Determine the (x, y) coordinate at the center of the cell enclosing the given text.  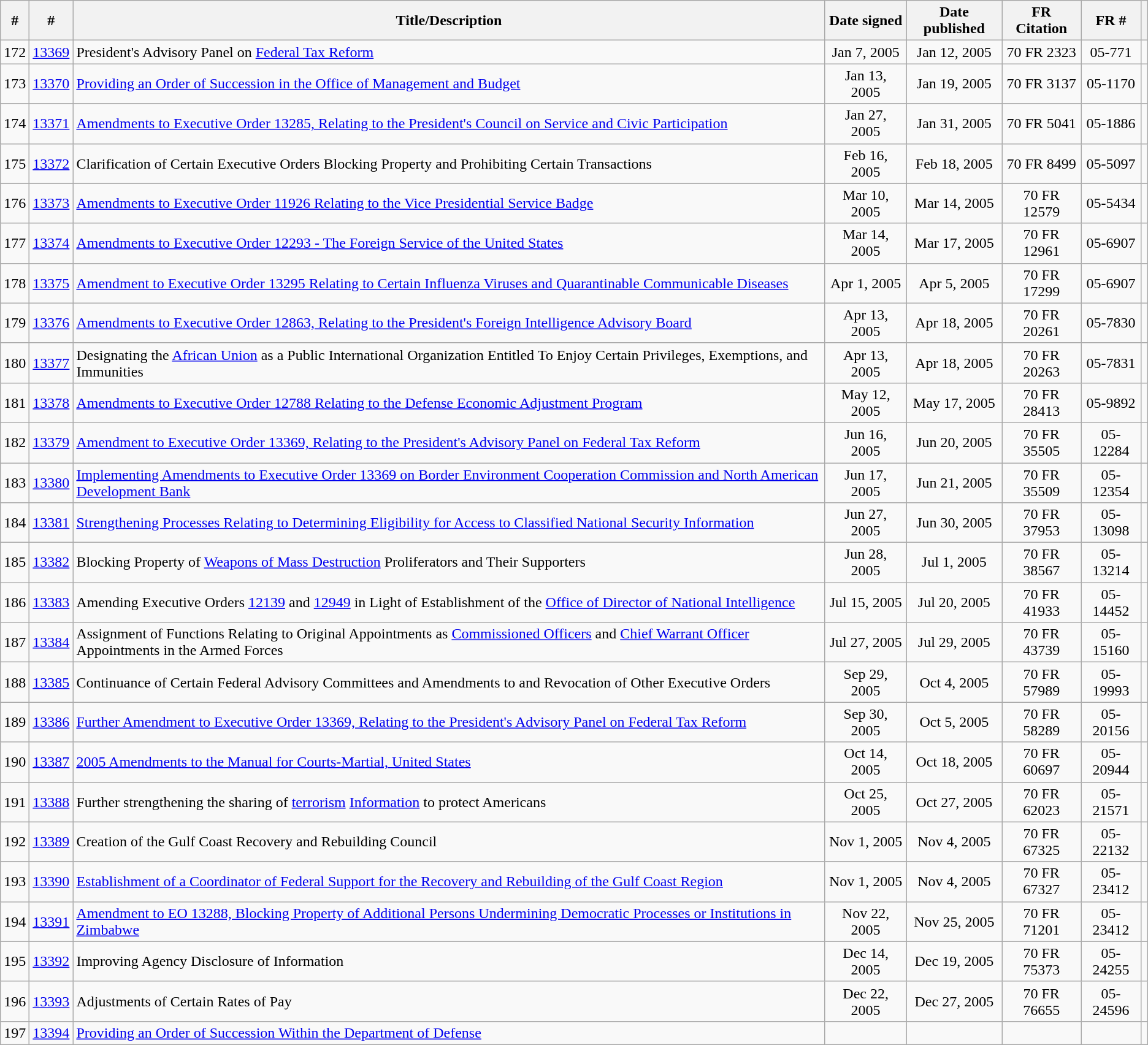
70 FR 2323 (1041, 52)
70 FR 8499 (1041, 163)
13387 (52, 762)
Amendment to EO 13288, Blocking Property of Additional Persons Undermining Democratic Processes or Institutions in Zimbabwe (449, 921)
186 (15, 602)
70 FR 75373 (1041, 962)
Amendments to Executive Order 11926 Relating to the Vice Presidential Service Badge (449, 204)
Amendments to Executive Order 12863, Relating to the President's Foreign Intelligence Advisory Board (449, 323)
13380 (52, 482)
Jan 27, 2005 (866, 124)
Date signed (866, 21)
President's Advisory Panel on Federal Tax Reform (449, 52)
Jan 19, 2005 (954, 83)
Jun 21, 2005 (954, 482)
70 FR 3137 (1041, 83)
Further strengthening the sharing of terrorism Information to protect Americans (449, 802)
70 FR 43739 (1041, 643)
70 FR 12961 (1041, 243)
13373 (52, 204)
Nov 25, 2005 (954, 921)
Feb 18, 2005 (954, 163)
May 17, 2005 (954, 402)
173 (15, 83)
Jun 28, 2005 (866, 563)
70 FR 20263 (1041, 363)
183 (15, 482)
Adjustments of Certain Rates of Pay (449, 1001)
Implementing Amendments to Executive Order 13369 on Border Environment Cooperation Commission and North American Development Bank (449, 482)
13372 (52, 163)
05-24596 (1111, 1001)
13383 (52, 602)
13378 (52, 402)
Jul 27, 2005 (866, 643)
Creation of the Gulf Coast Recovery and Rebuilding Council (449, 841)
Jun 27, 2005 (866, 522)
Jun 17, 2005 (866, 482)
190 (15, 762)
Jun 16, 2005 (866, 443)
Dec 27, 2005 (954, 1001)
70 FR 38567 (1041, 563)
13377 (52, 363)
Jul 1, 2005 (954, 563)
Jan 31, 2005 (954, 124)
70 FR 60697 (1041, 762)
13392 (52, 962)
Designating the African Union as a Public International Organization Entitled To Enjoy Certain Privileges, Exemptions, and Immunities (449, 363)
13371 (52, 124)
05-19993 (1111, 682)
Clarification of Certain Executive Orders Blocking Property and Prohibiting Certain Transactions (449, 163)
05-5097 (1111, 163)
70 FR 17299 (1041, 283)
05-7831 (1111, 363)
Providing an Order of Succession Within the Department of Defense (449, 1033)
Amendment to Executive Order 13369, Relating to the President's Advisory Panel on Federal Tax Reform (449, 443)
182 (15, 443)
Amendments to Executive Order 12293 - The Foreign Service of the United States (449, 243)
191 (15, 802)
Oct 14, 2005 (866, 762)
189 (15, 722)
13370 (52, 83)
Improving Agency Disclosure of Information (449, 962)
Sep 30, 2005 (866, 722)
13376 (52, 323)
05-1886 (1111, 124)
Dec 14, 2005 (866, 962)
70 FR 28413 (1041, 402)
177 (15, 243)
13386 (52, 722)
05-21571 (1111, 802)
05-20156 (1111, 722)
13382 (52, 563)
196 (15, 1001)
70 FR 62023 (1041, 802)
Providing an Order of Succession in the Office of Management and Budget (449, 83)
70 FR 71201 (1041, 921)
13374 (52, 243)
Dec 19, 2005 (954, 962)
Amendment to Executive Order 13295 Relating to Certain Influenza Viruses and Quarantinable Communicable Diseases (449, 283)
May 12, 2005 (866, 402)
194 (15, 921)
Mar 17, 2005 (954, 243)
05-771 (1111, 52)
180 (15, 363)
Jun 20, 2005 (954, 443)
70 FR 5041 (1041, 124)
Oct 4, 2005 (954, 682)
Further Amendment to Executive Order 13369, Relating to the President's Advisory Panel on Federal Tax Reform (449, 722)
Continuance of Certain Federal Advisory Committees and Amendments to and Revocation of Other Executive Orders (449, 682)
70 FR 41933 (1041, 602)
Mar 10, 2005 (866, 204)
13369 (52, 52)
Sep 29, 2005 (866, 682)
FR # (1111, 21)
05-15160 (1111, 643)
Jan 12, 2005 (954, 52)
Title/Description (449, 21)
185 (15, 563)
05-22132 (1111, 841)
13379 (52, 443)
Feb 16, 2005 (866, 163)
05-7830 (1111, 323)
178 (15, 283)
174 (15, 124)
70 FR 35509 (1041, 482)
13381 (52, 522)
184 (15, 522)
70 FR 37953 (1041, 522)
05-1170 (1111, 83)
Amending Executive Orders 12139 and 12949 in Light of Establishment of the Office of Director of National Intelligence (449, 602)
05-24255 (1111, 962)
13375 (52, 283)
Amendments to Executive Order 12788 Relating to the Defense Economic Adjustment Program (449, 402)
13385 (52, 682)
05-9892 (1111, 402)
Jan 13, 2005 (866, 83)
70 FR 67327 (1041, 882)
05-12284 (1111, 443)
05-14452 (1111, 602)
Amendments to Executive Order 13285, Relating to the President's Council on Service and Civic Participation (449, 124)
13388 (52, 802)
Strengthening Processes Relating to Determining Eligibility for Access to Classified National Security Information (449, 522)
Assignment of Functions Relating to Original Appointments as Commissioned Officers and Chief Warrant Officer Appointments in the Armed Forces (449, 643)
Jul 15, 2005 (866, 602)
Oct 5, 2005 (954, 722)
Nov 22, 2005 (866, 921)
70 FR 35505 (1041, 443)
13393 (52, 1001)
70 FR 58289 (1041, 722)
Blocking Property of Weapons of Mass Destruction Proliferators and Their Supporters (449, 563)
Jan 7, 2005 (866, 52)
Apr 1, 2005 (866, 283)
13394 (52, 1033)
Apr 5, 2005 (954, 283)
Date published (954, 21)
70 FR 20261 (1041, 323)
13389 (52, 841)
Establishment of a Coordinator of Federal Support for the Recovery and Rebuilding of the Gulf Coast Region (449, 882)
2005 Amendments to the Manual for Courts-Martial, United States (449, 762)
188 (15, 682)
Jul 20, 2005 (954, 602)
195 (15, 962)
13391 (52, 921)
181 (15, 402)
175 (15, 163)
13384 (52, 643)
05-12354 (1111, 482)
Oct 25, 2005 (866, 802)
05-13214 (1111, 563)
179 (15, 323)
Oct 27, 2005 (954, 802)
187 (15, 643)
172 (15, 52)
13390 (52, 882)
193 (15, 882)
192 (15, 841)
05-5434 (1111, 204)
05-20944 (1111, 762)
FR Citation (1041, 21)
Dec 22, 2005 (866, 1001)
05-13098 (1111, 522)
Jun 30, 2005 (954, 522)
70 FR 76655 (1041, 1001)
Jul 29, 2005 (954, 643)
Oct 18, 2005 (954, 762)
70 FR 12579 (1041, 204)
176 (15, 204)
70 FR 57989 (1041, 682)
197 (15, 1033)
70 FR 67325 (1041, 841)
